Determine the (x, y) coordinate at the center of the cell enclosing the given text.  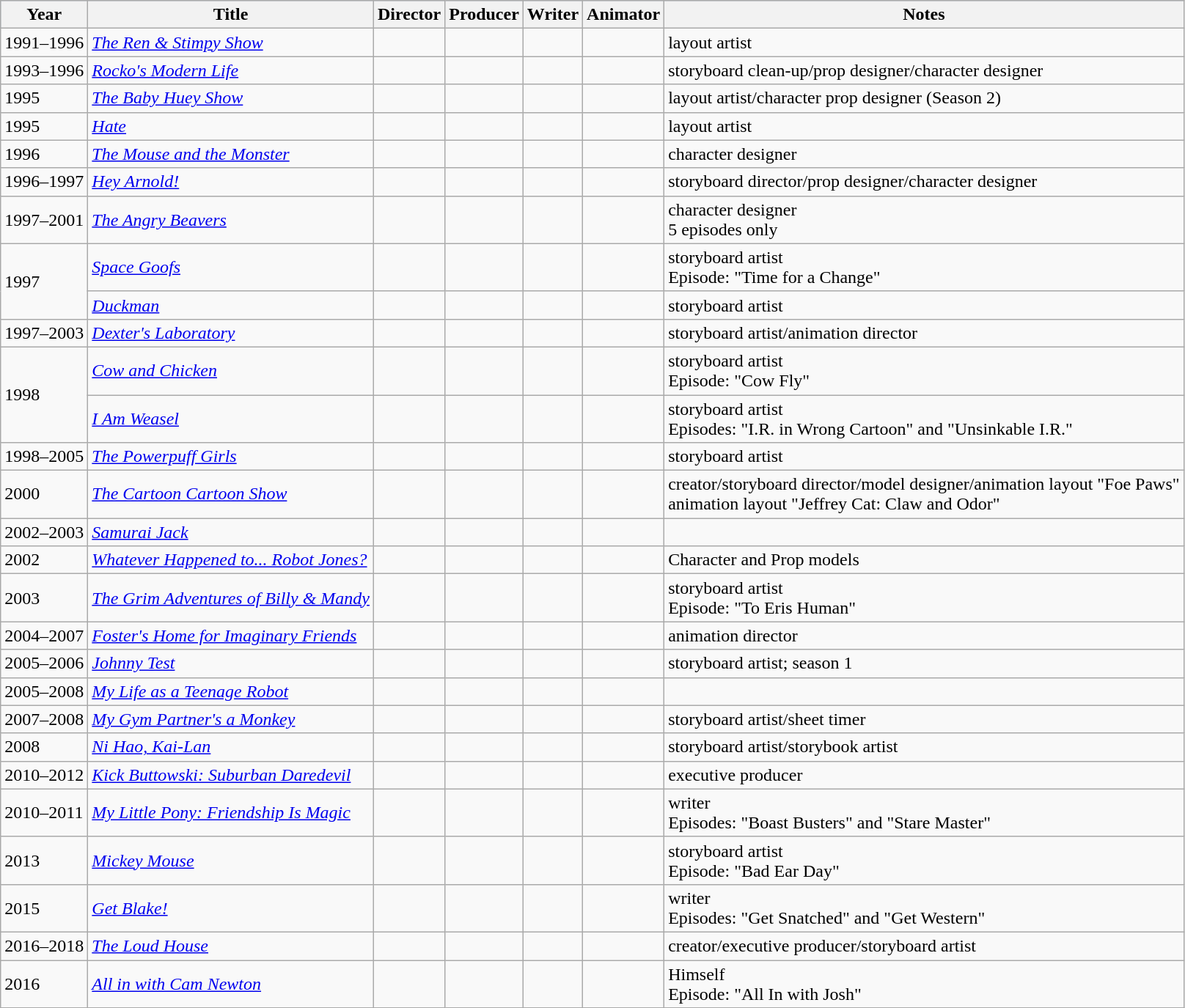
1997–2003 (44, 333)
Character and Prop models (924, 560)
character designer5 episodes only (924, 220)
animation director (924, 636)
writerEpisodes: "Boast Busters" and "Stare Master" (924, 812)
storyboard artist/sheet timer (924, 719)
Samurai Jack (231, 532)
storyboard artistEpisode: "To Eris Human" (924, 598)
2003 (44, 598)
Animator (623, 15)
My Gym Partner's a Monkey (231, 719)
2013 (44, 861)
executive producer (924, 775)
Writer (553, 15)
Get Blake! (231, 908)
The Mouse and the Monster (231, 154)
HimselfEpisode: "All In with Josh" (924, 984)
1997–2001 (44, 220)
storyboard artist/animation director (924, 333)
2005–2006 (44, 663)
writerEpisodes: "Get Snatched" and "Get Western" (924, 908)
character designer (924, 154)
1993–1996 (44, 70)
2002–2003 (44, 532)
storyboard artistEpisodes: "I.R. in Wrong Cartoon" and "Unsinkable I.R." (924, 418)
Director (409, 15)
Dexter's Laboratory (231, 333)
Space Goofs (231, 267)
Foster's Home for Imaginary Friends (231, 636)
storyboard director/prop designer/character designer (924, 182)
storyboard artistEpisode: "Cow Fly" (924, 371)
The Cartoon Cartoon Show (231, 494)
2010–2011 (44, 812)
Producer (484, 15)
storyboard artist; season 1 (924, 663)
2005–2008 (44, 691)
Whatever Happened to... Robot Jones? (231, 560)
2008 (44, 747)
2007–2008 (44, 719)
Cow and Chicken (231, 371)
2002 (44, 560)
creator/storyboard director/model designer/animation layout "Foe Paws"animation layout "Jeffrey Cat: Claw and Odor" (924, 494)
1996 (44, 154)
2015 (44, 908)
storyboard artist/storybook artist (924, 747)
1998 (44, 394)
2016–2018 (44, 946)
layout artist/character prop designer (Season 2) (924, 98)
The Grim Adventures of Billy & Mandy (231, 598)
Year (44, 15)
2000 (44, 494)
Hate (231, 126)
1998–2005 (44, 457)
Johnny Test (231, 663)
Title (231, 15)
Rocko's Modern Life (231, 70)
The Baby Huey Show (231, 98)
creator/executive producer/storyboard artist (924, 946)
storyboard artistEpisode: "Bad Ear Day" (924, 861)
All in with Cam Newton (231, 984)
The Loud House (231, 946)
Ni Hao, Kai-Lan (231, 747)
Kick Buttowski: Suburban Daredevil (231, 775)
The Angry Beavers (231, 220)
The Ren & Stimpy Show (231, 43)
Mickey Mouse (231, 861)
My Little Pony: Friendship Is Magic (231, 812)
Duckman (231, 305)
2010–2012 (44, 775)
Notes (924, 15)
2004–2007 (44, 636)
Hey Arnold! (231, 182)
1997 (44, 282)
1991–1996 (44, 43)
I Am Weasel (231, 418)
storyboard artistEpisode: "Time for a Change" (924, 267)
The Powerpuff Girls (231, 457)
My Life as a Teenage Robot (231, 691)
storyboard clean-up/prop designer/character designer (924, 70)
2016 (44, 984)
1996–1997 (44, 182)
